From the cell containing the given text, extract its center point as [X, Y] coordinate. 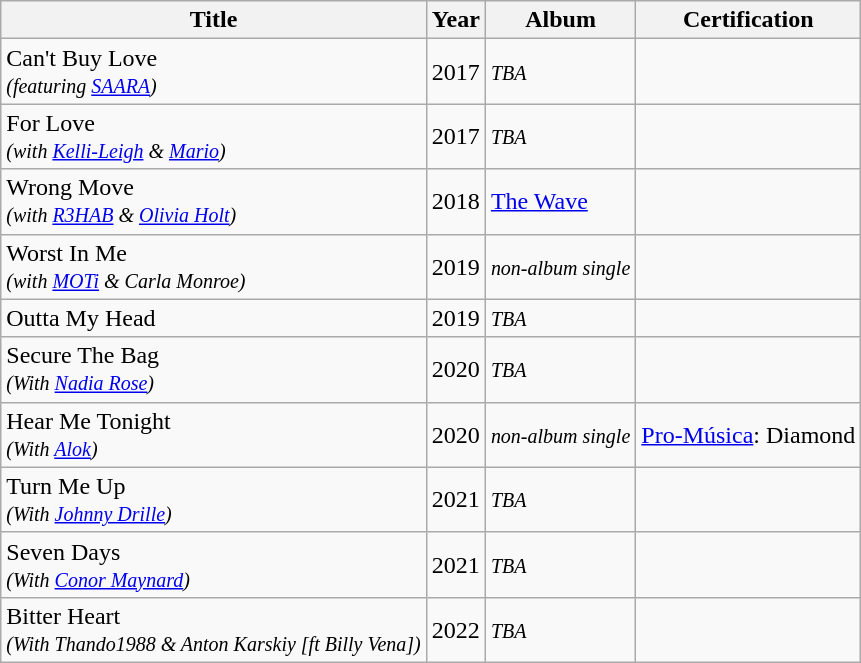
Hear Me Tonight(With Alok) [214, 434]
Certification [748, 20]
Year [456, 20]
Can't Buy Love(featuring SAARA) [214, 72]
Title [214, 20]
Wrong Move(with R3HAB & Olivia Holt) [214, 202]
Turn Me Up(With Johnny Drille) [214, 500]
Worst In Me(with MOTi & Carla Monroe) [214, 266]
Album [560, 20]
Pro-Música: Diamond [748, 434]
Outta My Head [214, 318]
2022 [456, 630]
Bitter Heart (With Thando1988 & Anton Karskiy [ft Billy Vena]) [214, 630]
Secure The Bag(With Nadia Rose) [214, 370]
2018 [456, 202]
The Wave [560, 202]
Seven Days(With Conor Maynard) [214, 564]
For Love(with Kelli-Leigh & Mario) [214, 136]
